Find where the given text appears and provide that cell's center as [x, y] coordinate. 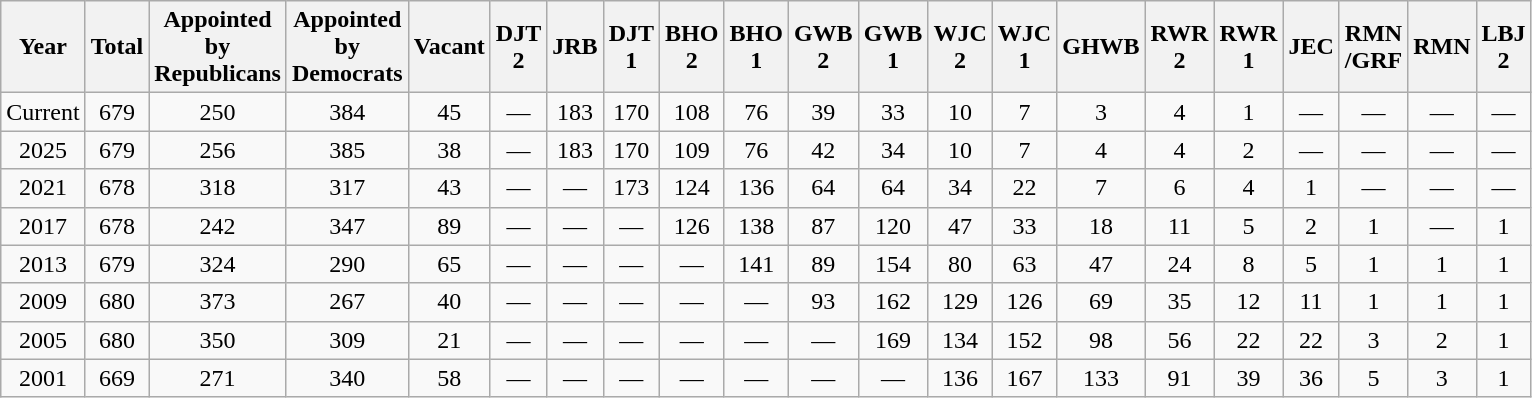
167 [1024, 378]
WJC1 [1024, 47]
38 [449, 150]
GHWB [1101, 47]
2001 [43, 378]
BHO1 [756, 47]
267 [347, 302]
134 [960, 340]
36 [1311, 378]
120 [893, 226]
317 [347, 188]
LBJ2 [1504, 47]
69 [1101, 302]
WJC2 [960, 47]
GWB2 [823, 47]
2021 [43, 188]
RMN [1442, 47]
93 [823, 302]
65 [449, 264]
12 [1248, 302]
DJT2 [518, 47]
340 [347, 378]
18 [1101, 226]
152 [1024, 340]
169 [893, 340]
8 [1248, 264]
GWB1 [893, 47]
AppointedbyDemocrats [347, 47]
Year [43, 47]
109 [692, 150]
87 [823, 226]
290 [347, 264]
56 [1180, 340]
129 [960, 302]
RMN/GRF [1373, 47]
2013 [43, 264]
Current [43, 112]
256 [218, 150]
35 [1180, 302]
6 [1180, 188]
173 [631, 188]
42 [823, 150]
80 [960, 264]
318 [218, 188]
21 [449, 340]
2017 [43, 226]
347 [347, 226]
43 [449, 188]
DJT1 [631, 47]
384 [347, 112]
162 [893, 302]
2005 [43, 340]
138 [756, 226]
250 [218, 112]
108 [692, 112]
45 [449, 112]
373 [218, 302]
RWR1 [1248, 47]
350 [218, 340]
242 [218, 226]
40 [449, 302]
JEC [1311, 47]
133 [1101, 378]
63 [1024, 264]
Vacant [449, 47]
141 [756, 264]
AppointedbyRepublicans [218, 47]
324 [218, 264]
2009 [43, 302]
98 [1101, 340]
JRB [575, 47]
2025 [43, 150]
BHO2 [692, 47]
24 [1180, 264]
385 [347, 150]
271 [218, 378]
669 [117, 378]
Total [117, 47]
309 [347, 340]
91 [1180, 378]
RWR2 [1180, 47]
124 [692, 188]
58 [449, 378]
154 [893, 264]
